From the cell containing the given text, extract its center point as [x, y] coordinate. 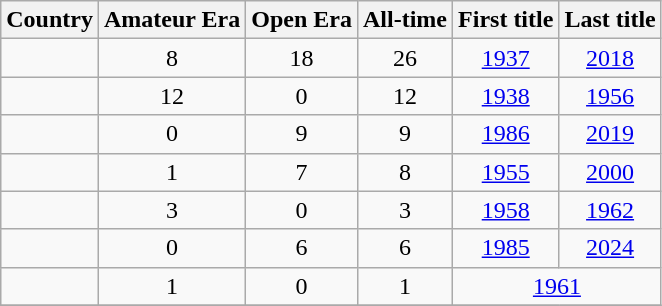
Open Era [302, 20]
2024 [610, 248]
2019 [610, 134]
First title [506, 20]
26 [404, 58]
18 [302, 58]
1986 [506, 134]
Country [50, 20]
All-time [404, 20]
Amateur Era [172, 20]
1937 [506, 58]
2018 [610, 58]
1938 [506, 96]
1955 [506, 172]
1961 [558, 286]
1985 [506, 248]
1956 [610, 96]
2000 [610, 172]
7 [302, 172]
1962 [610, 210]
Last title [610, 20]
1958 [506, 210]
